Locate the cell with the specified text and output its [X, Y] center coordinate. 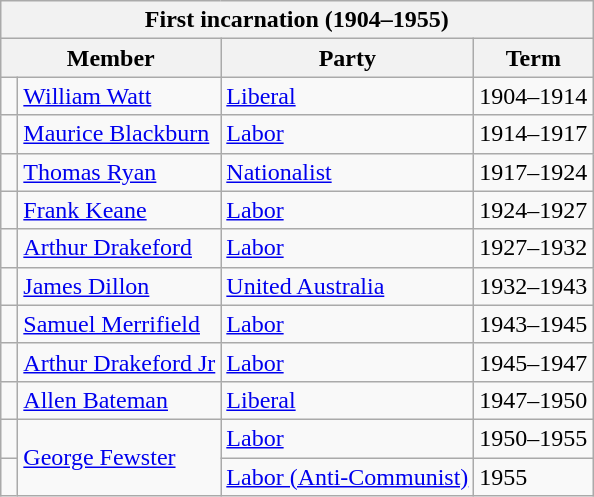
1927–1932 [534, 248]
First incarnation (1904–1955) [297, 20]
1914–1917 [534, 134]
1917–1924 [534, 172]
Labor (Anti-Communist) [348, 477]
Arthur Drakeford [120, 248]
William Watt [120, 96]
1950–1955 [534, 438]
Party [348, 58]
1943–1945 [534, 324]
Member [111, 58]
Thomas Ryan [120, 172]
Term [534, 58]
United Australia [348, 286]
1924–1927 [534, 210]
Frank Keane [120, 210]
1947–1950 [534, 400]
Samuel Merrifield [120, 324]
1945–1947 [534, 362]
Arthur Drakeford Jr [120, 362]
James Dillon [120, 286]
Maurice Blackburn [120, 134]
1904–1914 [534, 96]
George Fewster [120, 457]
1955 [534, 477]
Nationalist [348, 172]
Allen Bateman [120, 400]
1932–1943 [534, 286]
